Locate the cell with the specified text and output its (x, y) center coordinate. 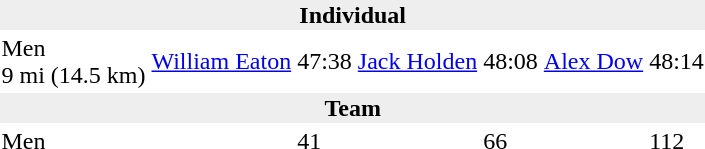
Men9 mi (14.5 km) (74, 62)
48:08 (511, 62)
William Eaton (222, 62)
Team (352, 108)
Jack Holden (417, 62)
Alex Dow (593, 62)
Individual (352, 15)
47:38 (325, 62)
